Scan for the cell matching the given text and deliver its [X, Y] coordinate at center. 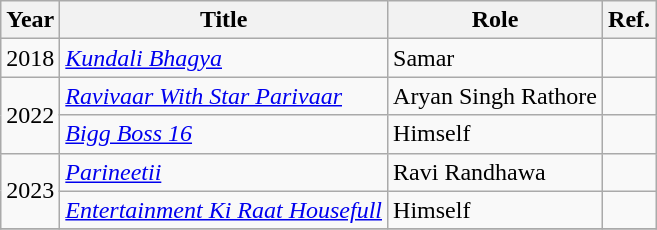
Title [224, 20]
2022 [30, 115]
Aryan Singh Rathore [496, 96]
Kundali Bhagya [224, 58]
Entertainment Ki Raat Housefull [224, 210]
Samar [496, 58]
Year [30, 20]
Ravivaar With Star Parivaar [224, 96]
Bigg Boss 16 [224, 134]
Ravi Randhawa [496, 172]
2018 [30, 58]
Parineetii [224, 172]
Role [496, 20]
Ref. [630, 20]
2023 [30, 191]
